Scan for the cell matching the given text and deliver its [X, Y] coordinate at center. 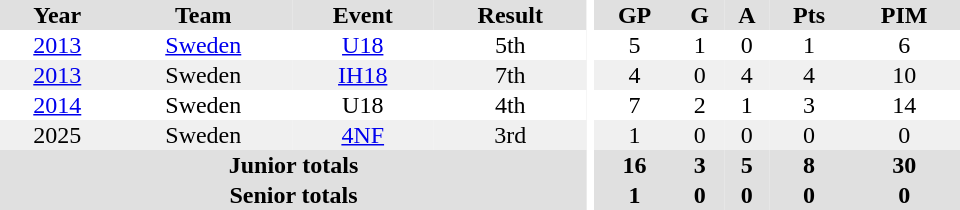
30 [904, 165]
IH18 [363, 75]
Year [58, 15]
Pts [810, 15]
7 [635, 105]
2 [700, 105]
14 [904, 105]
2025 [58, 135]
Senior totals [294, 195]
4NF [363, 135]
2014 [58, 105]
Result [511, 15]
6 [904, 45]
16 [635, 165]
PIM [904, 15]
A [747, 15]
Junior totals [294, 165]
3rd [511, 135]
10 [904, 75]
G [700, 15]
GP [635, 15]
7th [511, 75]
Event [363, 15]
Team [204, 15]
5th [511, 45]
4th [511, 105]
8 [810, 165]
